From the cell containing the given text, extract its center point as [x, y] coordinate. 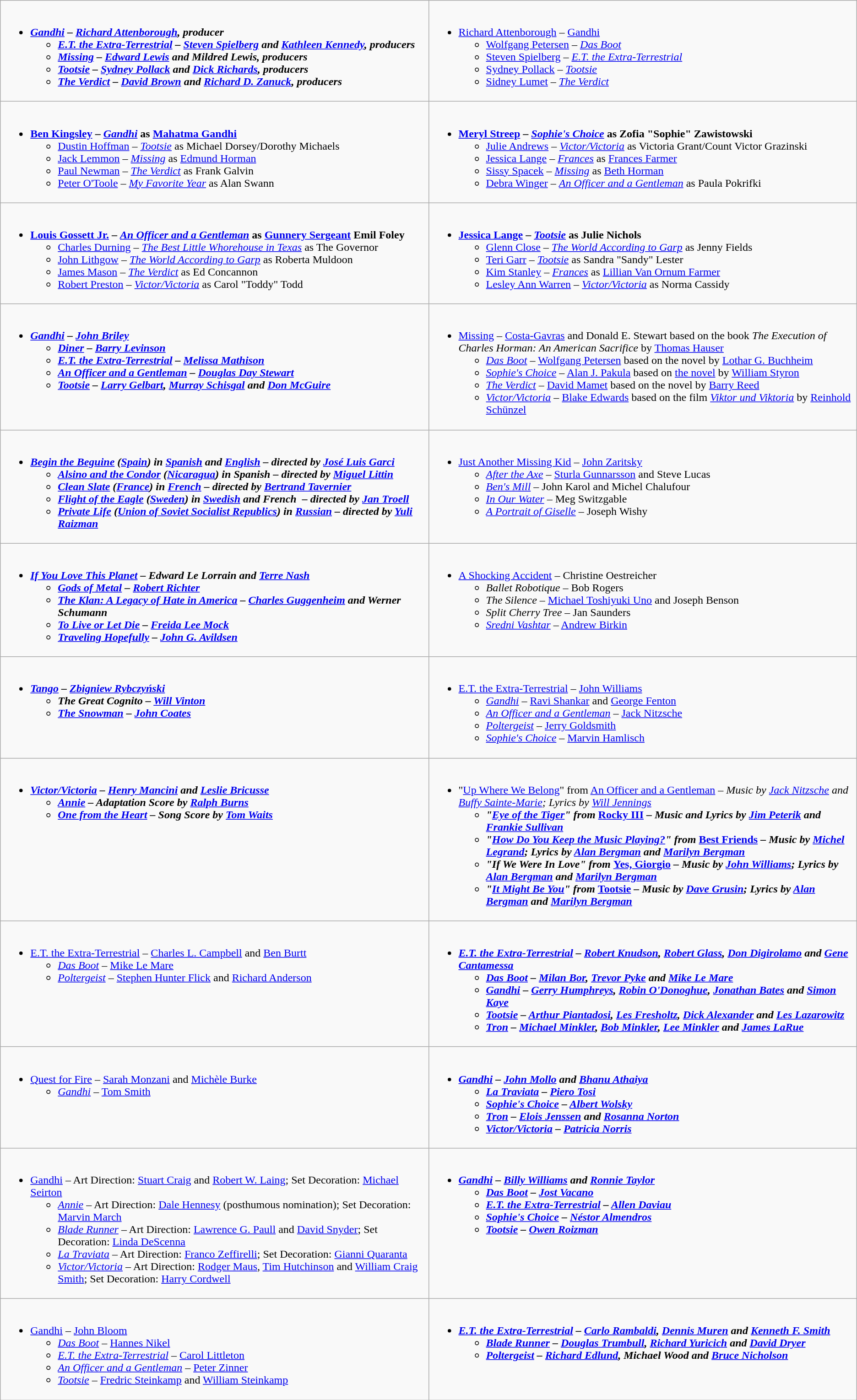
Victor/Victoria – Henry Mancini and Leslie BricusseAnnie – Adaptation Score by Ralph BurnsOne from the Heart – Song Score by Tom Waits [214, 839]
Tango – Zbigniew RybczyńskiThe Great Cognito – Will VintonThe Snowman – John Coates [214, 708]
E.T. the Extra-Terrestrial – Charles L. Campbell and Ben BurttDas Boot – Mike Le MarePoltergeist – Stephen Hunter Flick and Richard Anderson [214, 984]
Quest for Fire – Sarah Monzani and Michèle BurkeGandhi – Tom Smith [214, 1097]
